Detect which cell encompasses the target text, then output its (x, y) center coordinate. 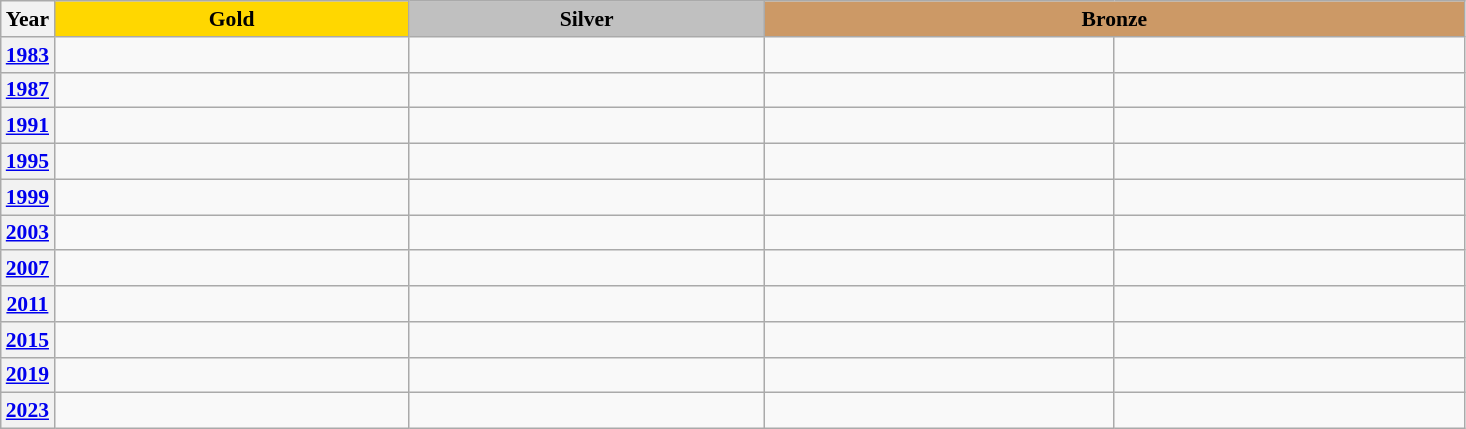
Bronze (1114, 19)
1991 (28, 126)
Silver (586, 19)
2003 (28, 233)
1983 (28, 55)
2007 (28, 269)
Gold (232, 19)
2023 (28, 411)
2015 (28, 340)
1995 (28, 162)
2011 (28, 304)
1999 (28, 197)
Year (28, 19)
2019 (28, 375)
1987 (28, 90)
